Pinpoint the cell where the given text exists, returning its (X, Y) midpoint coordinate. 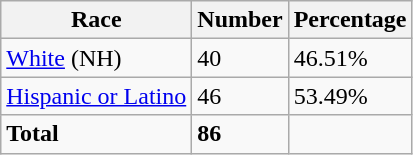
86 (240, 134)
Percentage (350, 20)
Total (96, 134)
53.49% (350, 96)
White (NH) (96, 58)
40 (240, 58)
46 (240, 96)
46.51% (350, 58)
Race (96, 20)
Number (240, 20)
Hispanic or Latino (96, 96)
